Determine the [x, y] coordinate at the center of the cell enclosing the given text.  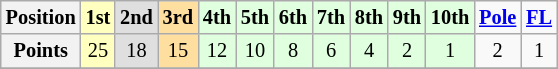
9th [407, 17]
10 [255, 51]
7th [331, 17]
3rd [178, 17]
2nd [136, 17]
8th [369, 17]
4 [369, 51]
18 [136, 51]
15 [178, 51]
8 [293, 51]
10th [450, 17]
6th [293, 17]
25 [98, 51]
Points [41, 51]
1st [98, 17]
Pole [498, 17]
12 [217, 51]
6 [331, 51]
Position [41, 17]
FL [539, 17]
5th [255, 17]
4th [217, 17]
